Determine the (X, Y) coordinate at the center of the cell enclosing the given text.  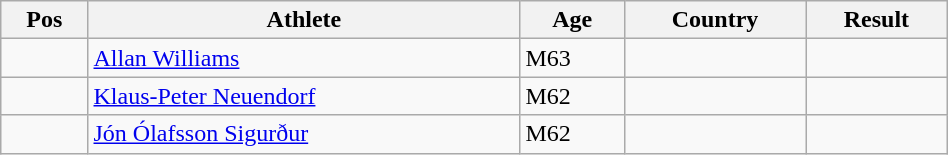
Country (714, 20)
Athlete (304, 20)
Allan Williams (304, 58)
Klaus-Peter Neuendorf (304, 96)
M63 (572, 58)
Result (877, 20)
Pos (44, 20)
Jón Ólafsson Sigurður (304, 134)
Age (572, 20)
